For the text-containing cell, return its midpoint in [x, y] coordinate format. 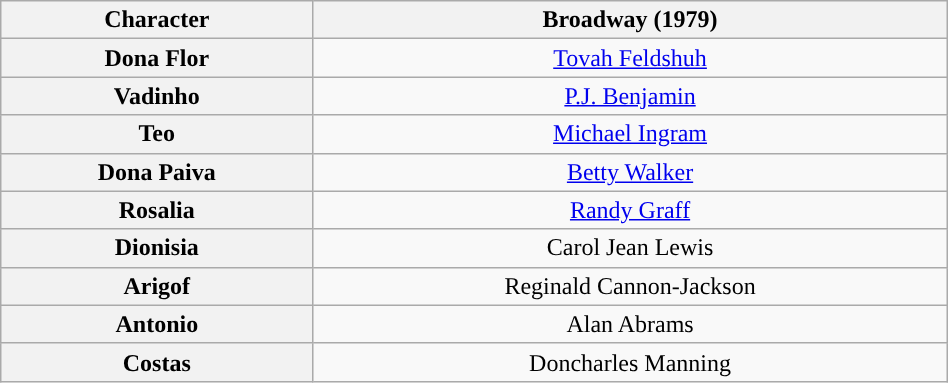
Carol Jean Lewis [630, 248]
Alan Abrams [630, 324]
P.J. Benjamin [630, 96]
Rosalia [157, 210]
Broadway (1979) [630, 20]
Arigof [157, 286]
Tovah Feldshuh [630, 58]
Teo [157, 134]
Dona Flor [157, 58]
Dionisia [157, 248]
Betty Walker [630, 172]
Costas [157, 362]
Michael Ingram [630, 134]
Dona Paiva [157, 172]
Randy Graff [630, 210]
Character [157, 20]
Doncharles Manning [630, 362]
Reginald Cannon-Jackson [630, 286]
Vadinho [157, 96]
Antonio [157, 324]
